Return [X, Y] of the center of cell containing provided text 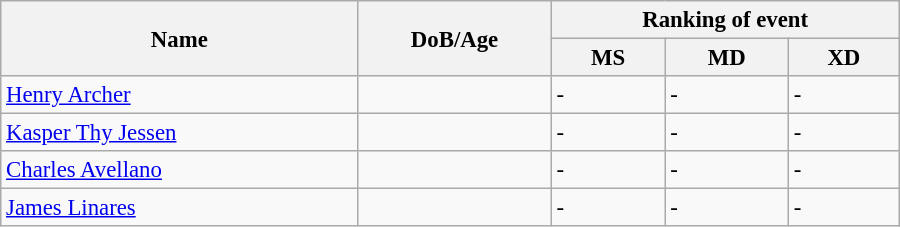
Henry Archer [180, 95]
Name [180, 38]
Kasper Thy Jessen [180, 133]
MD [727, 58]
XD [844, 58]
James Linares [180, 208]
MS [608, 58]
Charles Avellano [180, 170]
Ranking of event [725, 20]
DoB/Age [454, 38]
